Pinpoint the cell where the given text exists, returning its (x, y) midpoint coordinate. 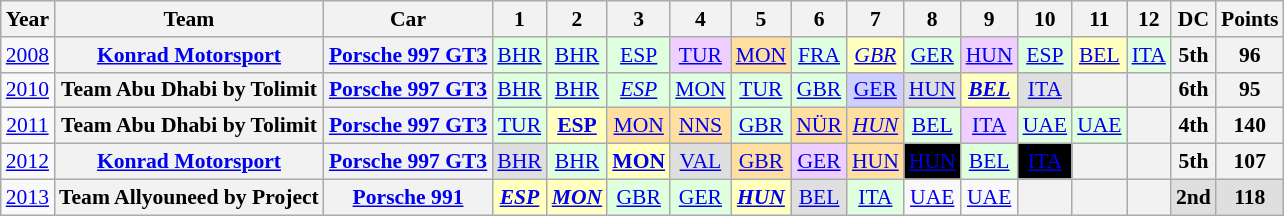
95 (1250, 90)
VAL (700, 162)
8 (932, 19)
140 (1250, 126)
2nd (1194, 197)
Team (189, 19)
Team Allyouneed by Project (189, 197)
2010 (28, 90)
10 (1045, 19)
Car (408, 19)
Year (28, 19)
NÜR (819, 126)
96 (1250, 55)
NNS (700, 126)
11 (1099, 19)
FRA (819, 55)
DC (1194, 19)
12 (1149, 19)
6 (819, 19)
6th (1194, 90)
1 (520, 19)
Porsche 991 (408, 197)
2 (578, 19)
107 (1250, 162)
7 (876, 19)
4 (700, 19)
2013 (28, 197)
2011 (28, 126)
3 (638, 19)
9 (990, 19)
5 (762, 19)
2012 (28, 162)
118 (1250, 197)
Points (1250, 19)
2008 (28, 55)
4th (1194, 126)
